Pinpoint the cell where the given text exists, returning its (X, Y) midpoint coordinate. 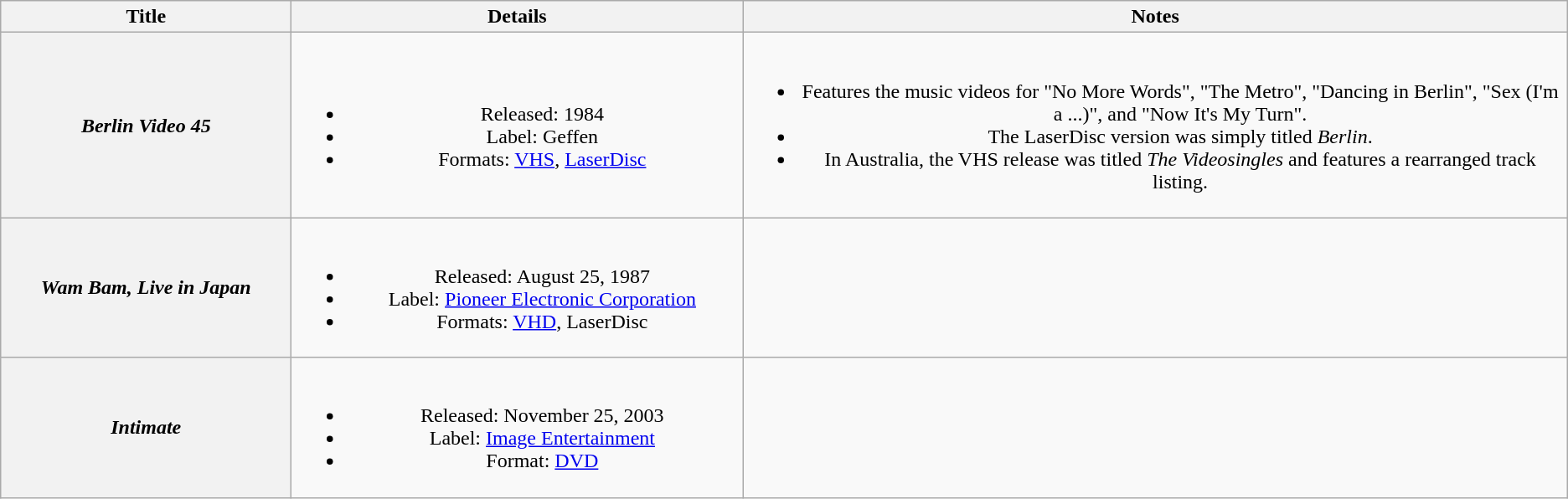
Title (146, 17)
Released: November 25, 2003Label: Image EntertainmentFormat: DVD (518, 427)
Berlin Video 45 (146, 126)
Notes (1155, 17)
Released: 1984Label: GeffenFormats: VHS, LaserDisc (518, 126)
Released: August 25, 1987 Label: Pioneer Electronic CorporationFormats: VHD, LaserDisc (518, 288)
Intimate (146, 427)
Wam Bam, Live in Japan (146, 288)
Details (518, 17)
